Return the (X, Y) coordinate for the center point of the cell that contains the specified text.  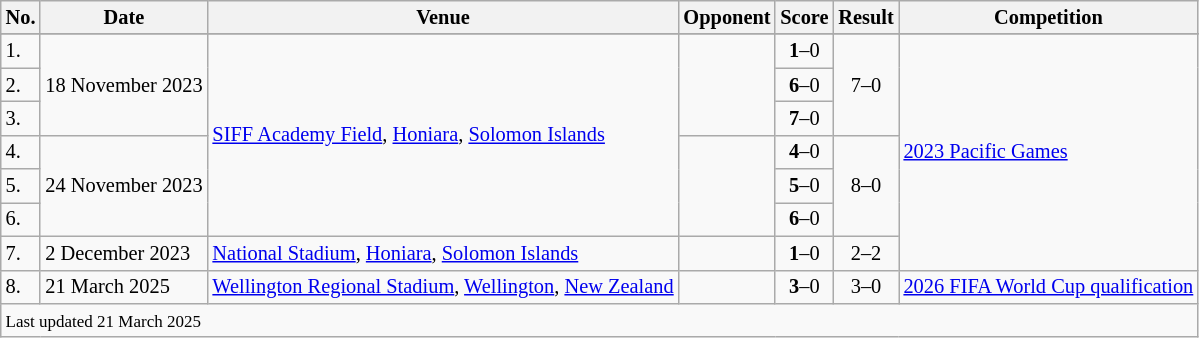
Score (804, 17)
Result (866, 17)
24 November 2023 (124, 186)
No. (21, 17)
Last updated 21 March 2025 (600, 320)
Opponent (728, 17)
8–0 (866, 186)
18 November 2023 (124, 84)
8. (21, 287)
3. (21, 118)
National Stadium, Honiara, Solomon Islands (444, 253)
2023 Pacific Games (1049, 152)
4–0 (804, 152)
Competition (1049, 17)
21 March 2025 (124, 287)
2 December 2023 (124, 253)
Date (124, 17)
2–2 (866, 253)
5–0 (804, 186)
Wellington Regional Stadium, Wellington, New Zealand (444, 287)
6. (21, 219)
SIFF Academy Field, Honiara, Solomon Islands (444, 135)
2. (21, 85)
5. (21, 186)
Venue (444, 17)
2026 FIFA World Cup qualification (1049, 287)
7. (21, 253)
1. (21, 51)
4. (21, 152)
